Search for the cell housing the specified text and yield its (X, Y) center coordinate. 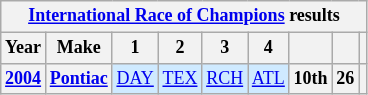
TEX (180, 78)
Year (24, 48)
1 (135, 48)
ATL (269, 78)
26 (346, 78)
4 (269, 48)
International Race of Champions results (184, 16)
3 (225, 48)
Pontiac (78, 78)
10th (310, 78)
DAY (135, 78)
RCH (225, 78)
2 (180, 48)
2004 (24, 78)
Make (78, 48)
